Scan for the cell matching the given text and deliver its (X, Y) coordinate at center. 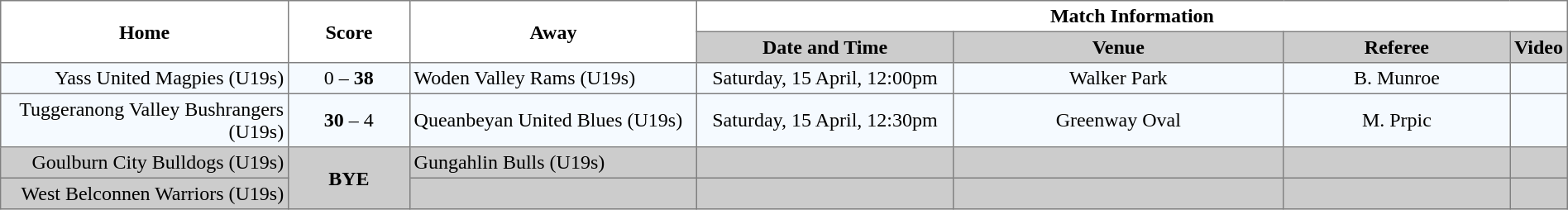
Match Information (1133, 17)
B. Munroe (1396, 79)
0 – 38 (349, 79)
Tuggeranong Valley Bushrangers (U19s) (145, 120)
Date and Time (825, 47)
Yass United Magpies (U19s) (145, 79)
Goulburn City Bulldogs (U19s) (145, 163)
M. Prpic (1396, 120)
Venue (1118, 47)
Home (145, 31)
Video (1539, 47)
BYE (349, 179)
Gungahlin Bulls (U19s) (552, 163)
Queanbeyan United Blues (U19s) (552, 120)
West Belconnen Warriors (U19s) (145, 193)
Greenway Oval (1118, 120)
Score (349, 31)
Walker Park (1118, 79)
Away (552, 31)
Saturday, 15 April, 12:30pm (825, 120)
Saturday, 15 April, 12:00pm (825, 79)
Referee (1396, 47)
30 – 4 (349, 120)
Woden Valley Rams (U19s) (552, 79)
